Return the [X, Y] coordinate for the center point of the cell that contains the specified text.  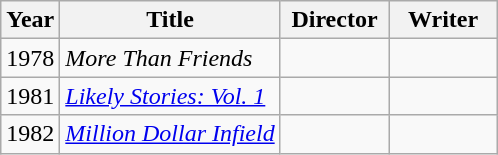
More Than Friends [170, 58]
Year [30, 20]
Director [334, 20]
1981 [30, 96]
1978 [30, 58]
Writer [444, 20]
Title [170, 20]
Likely Stories: Vol. 1 [170, 96]
Million Dollar Infield [170, 134]
1982 [30, 134]
